Return (x, y) of the center of cell containing provided text 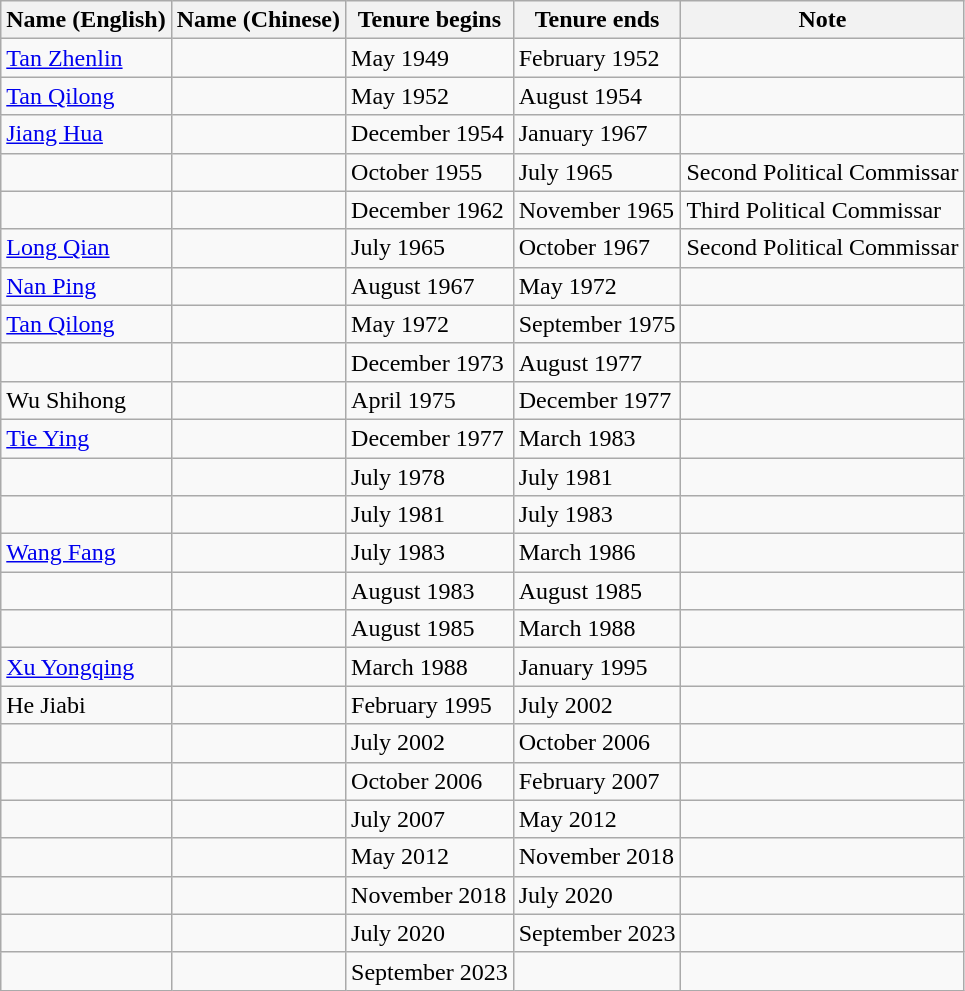
April 1975 (430, 400)
Third Political Commissar (822, 210)
August 1983 (430, 591)
Note (822, 20)
January 1967 (597, 134)
October 1967 (597, 248)
Tenure ends (597, 20)
May 1949 (430, 58)
October 1955 (430, 172)
Jiang Hua (86, 134)
Tan Zhenlin (86, 58)
January 1995 (597, 667)
Wang Fang (86, 553)
September 1975 (597, 324)
December 1962 (430, 210)
December 1973 (430, 362)
August 1967 (430, 286)
August 1954 (597, 96)
Name (Chinese) (258, 20)
He Jiabi (86, 705)
May 1952 (430, 96)
December 1954 (430, 134)
February 2007 (597, 781)
Xu Yongqing (86, 667)
Wu Shihong (86, 400)
Nan Ping (86, 286)
July 2007 (430, 819)
Long Qian (86, 248)
July 1978 (430, 477)
November 1965 (597, 210)
February 1952 (597, 58)
February 1995 (430, 705)
March 1983 (597, 438)
March 1986 (597, 553)
Tenure begins (430, 20)
Name (English) (86, 20)
August 1977 (597, 362)
Tie Ying (86, 438)
